Output the [X, Y] coordinate of the center of the cell containing the given text.  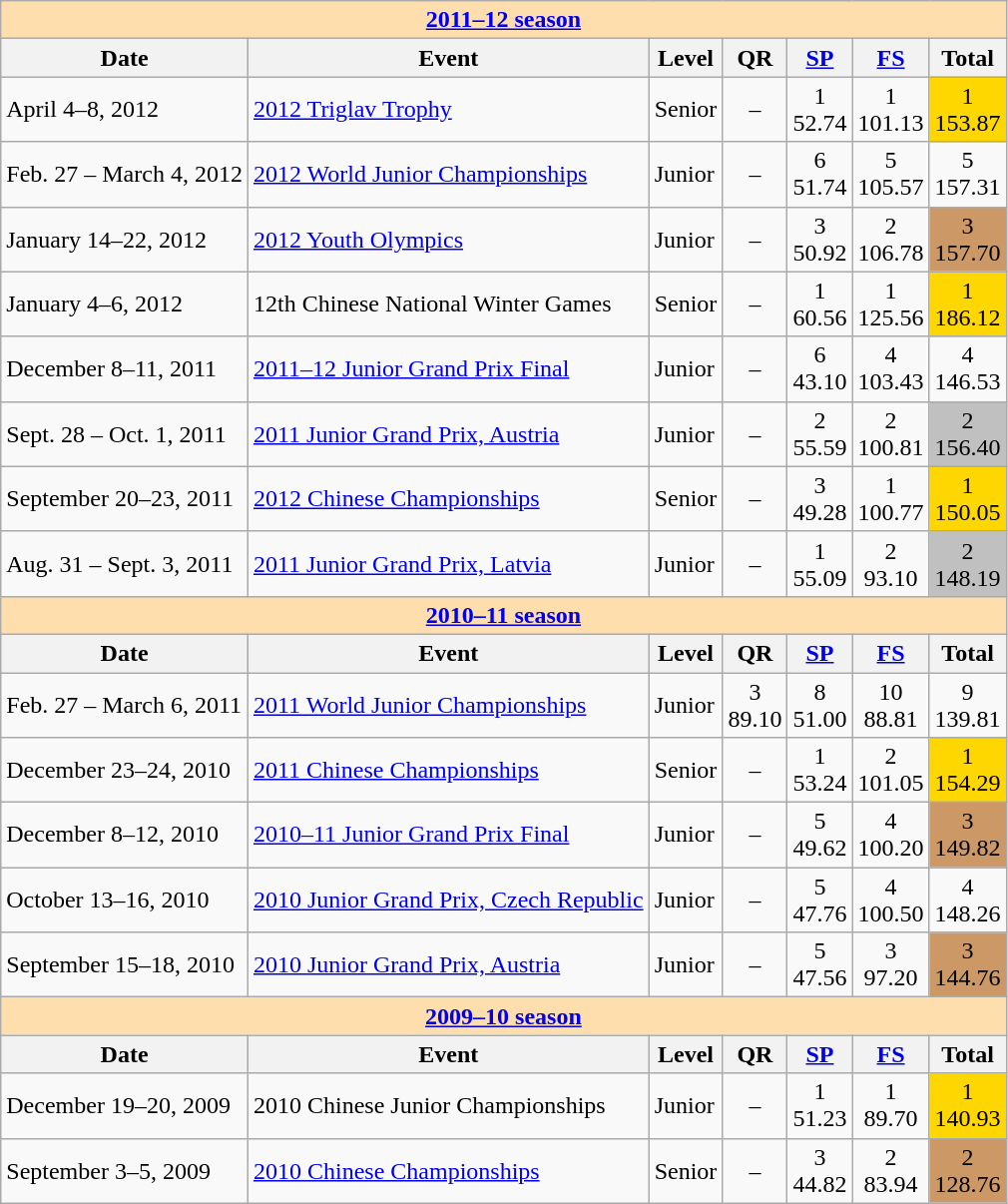
January 4–6, 2012 [125, 303]
December 19–20, 2009 [125, 1106]
3 49.28 [820, 499]
3 157.70 [968, 240]
2011–12 season [503, 20]
2012 World Junior Championships [448, 174]
12th Chinese National Winter Games [448, 303]
1 51.23 [820, 1106]
2011 Junior Grand Prix, Latvia [448, 563]
2011 World Junior Championships [448, 705]
6 51.74 [820, 174]
5 47.56 [820, 964]
2 83.94 [890, 1170]
2 128.76 [968, 1170]
1 60.56 [820, 303]
2 101.05 [890, 771]
April 4–8, 2012 [125, 110]
September 20–23, 2011 [125, 499]
2011–12 Junior Grand Prix Final [448, 369]
December 8–11, 2011 [125, 369]
2 156.40 [968, 433]
1 154.29 [968, 771]
3 50.92 [820, 240]
2 148.19 [968, 563]
1 100.77 [890, 499]
2 100.81 [890, 433]
10 88.81 [890, 705]
3 144.76 [968, 964]
1 52.74 [820, 110]
5 47.76 [820, 901]
1 125.56 [890, 303]
2010–11 season [503, 615]
2010 Junior Grand Prix, Czech Republic [448, 901]
5 157.31 [968, 174]
2010 Chinese Championships [448, 1170]
1 186.12 [968, 303]
2011 Junior Grand Prix, Austria [448, 433]
4 100.20 [890, 835]
1 89.70 [890, 1106]
Feb. 27 – March 6, 2011 [125, 705]
1 101.13 [890, 110]
2010–11 Junior Grand Prix Final [448, 835]
2 93.10 [890, 563]
1 140.93 [968, 1106]
2012 Chinese Championships [448, 499]
2011 Chinese Championships [448, 771]
3 44.82 [820, 1170]
Feb. 27 – March 4, 2012 [125, 174]
3 89.10 [755, 705]
1 55.09 [820, 563]
October 13–16, 2010 [125, 901]
2 55.59 [820, 433]
Sept. 28 – Oct. 1, 2011 [125, 433]
2010 Junior Grand Prix, Austria [448, 964]
3 97.20 [890, 964]
Aug. 31 – Sept. 3, 2011 [125, 563]
December 23–24, 2010 [125, 771]
9 139.81 [968, 705]
2 106.78 [890, 240]
December 8–12, 2010 [125, 835]
4 103.43 [890, 369]
September 3–5, 2009 [125, 1170]
2012 Youth Olympics [448, 240]
6 43.10 [820, 369]
5 49.62 [820, 835]
4 146.53 [968, 369]
3 149.82 [968, 835]
5 105.57 [890, 174]
4 148.26 [968, 901]
January 14–22, 2012 [125, 240]
8 51.00 [820, 705]
1 153.87 [968, 110]
2009–10 season [503, 1016]
4 100.50 [890, 901]
1 53.24 [820, 771]
1 150.05 [968, 499]
2012 Triglav Trophy [448, 110]
September 15–18, 2010 [125, 964]
2010 Chinese Junior Championships [448, 1106]
